Pinpoint the cell where the given text exists, returning its (X, Y) midpoint coordinate. 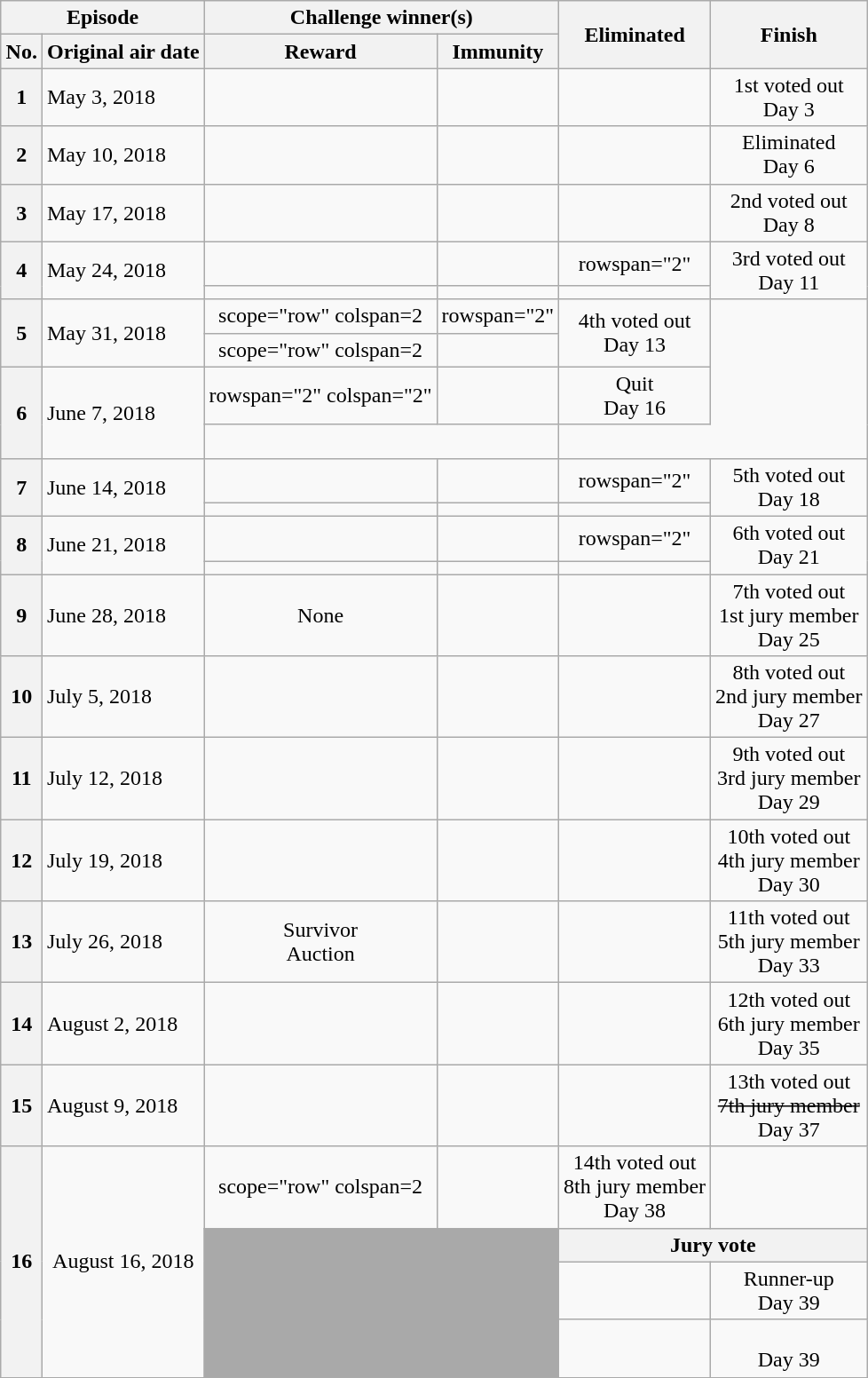
June 28, 2018 (122, 614)
12th voted out6th jury memberDay 35 (789, 1024)
May 3, 2018 (122, 98)
5 (21, 333)
Challenge winner(s) (382, 18)
8 (21, 545)
11 (21, 779)
June 7, 2018 (122, 412)
rowspan="2" colspan="2" (320, 396)
9th voted out3rd jury memberDay 29 (789, 779)
1 (21, 98)
August 16, 2018 (122, 1262)
QuitDay 16 (635, 396)
10th voted out4th jury memberDay 30 (789, 860)
Runner-upDay 39 (789, 1291)
7 (21, 487)
9 (21, 614)
7th voted out1st jury memberDay 25 (789, 614)
1st voted outDay 3 (789, 98)
4th voted outDay 13 (635, 333)
August 9, 2018 (122, 1105)
Immunity (498, 51)
Finish (789, 35)
July 12, 2018 (122, 779)
14 (21, 1024)
Reward (320, 51)
4 (21, 270)
2nd voted outDay 8 (789, 213)
June 21, 2018 (122, 545)
2 (21, 154)
July 19, 2018 (122, 860)
14th voted out8th jury memberDay 38 (635, 1187)
May 31, 2018 (122, 333)
15 (21, 1105)
July 26, 2018 (122, 942)
10 (21, 697)
5th voted outDay 18 (789, 487)
May 24, 2018 (122, 270)
11th voted out5th jury memberDay 33 (789, 942)
None (320, 614)
3 (21, 213)
8th voted out2nd jury memberDay 27 (789, 697)
12 (21, 860)
EliminatedDay 6 (789, 154)
SurvivorAuction (320, 942)
Eliminated (635, 35)
Episode (103, 18)
July 5, 2018 (122, 697)
Jury vote (714, 1245)
3rd voted outDay 11 (789, 270)
Day 39 (789, 1348)
May 17, 2018 (122, 213)
May 10, 2018 (122, 154)
13 (21, 942)
Original air date (122, 51)
6 (21, 412)
August 2, 2018 (122, 1024)
6th voted outDay 21 (789, 545)
No. (21, 51)
13th voted out7th jury memberDay 37 (789, 1105)
16 (21, 1262)
June 14, 2018 (122, 487)
